Capture the cell that displays the provided text and extract its (X, Y) central coordinate. 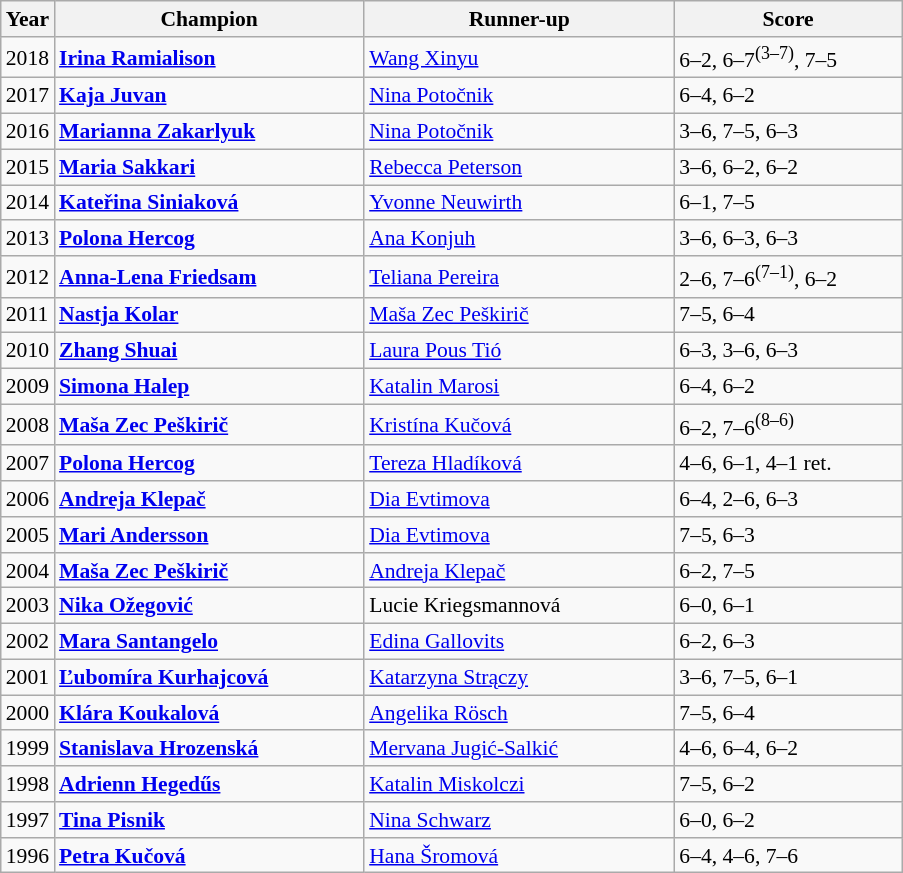
6–3, 3–6, 6–3 (788, 351)
2–6, 7–6(7–1), 6–2 (788, 276)
7–5, 6–2 (788, 784)
4–6, 6–1, 4–1 ret. (788, 464)
2004 (28, 571)
6–0, 6–1 (788, 606)
2001 (28, 677)
Adrienn Hegedűs (209, 784)
Ľubomíra Kurhajcová (209, 677)
6–1, 7–5 (788, 203)
2016 (28, 132)
Lucie Kriegsmannová (519, 606)
Kaja Juvan (209, 96)
6–2, 6–7(3–7), 7–5 (788, 58)
2000 (28, 713)
Champion (209, 19)
2014 (28, 203)
2011 (28, 316)
2015 (28, 167)
2017 (28, 96)
Teliana Pereira (519, 276)
Stanislava Hrozenská (209, 749)
6–2, 6–3 (788, 642)
2009 (28, 387)
6–2, 7–5 (788, 571)
2018 (28, 58)
3–6, 7–5, 6–3 (788, 132)
Mervana Jugić-Salkić (519, 749)
2012 (28, 276)
Kateřina Siniaková (209, 203)
2003 (28, 606)
2013 (28, 239)
2008 (28, 424)
Tina Pisnik (209, 820)
Nastja Kolar (209, 316)
2006 (28, 499)
Year (28, 19)
1999 (28, 749)
Anna-Lena Friedsam (209, 276)
Maria Sakkari (209, 167)
2007 (28, 464)
7–5, 6–3 (788, 535)
3–6, 6–2, 6–2 (788, 167)
2002 (28, 642)
Marianna Zakarlyuk (209, 132)
Ana Konjuh (519, 239)
Angelika Rösch (519, 713)
1997 (28, 820)
Score (788, 19)
4–6, 6–4, 6–2 (788, 749)
Yvonne Neuwirth (519, 203)
Katarzyna Strączy (519, 677)
Tereza Hladíková (519, 464)
Irina Ramialison (209, 58)
Nina Schwarz (519, 820)
2005 (28, 535)
Zhang Shuai (209, 351)
Nika Ožegović (209, 606)
Simona Halep (209, 387)
1998 (28, 784)
Mari Andersson (209, 535)
Rebecca Peterson (519, 167)
2010 (28, 351)
Katalin Marosi (519, 387)
6–2, 7–6(8–6) (788, 424)
Klára Koukalová (209, 713)
3–6, 7–5, 6–1 (788, 677)
6–4, 2–6, 6–3 (788, 499)
Laura Pous Tió (519, 351)
Katalin Miskolczi (519, 784)
Runner-up (519, 19)
3–6, 6–3, 6–3 (788, 239)
Wang Xinyu (519, 58)
6–0, 6–2 (788, 820)
Mara Santangelo (209, 642)
Edina Gallovits (519, 642)
Kristína Kučová (519, 424)
